Return [x, y] of the center of cell containing provided text 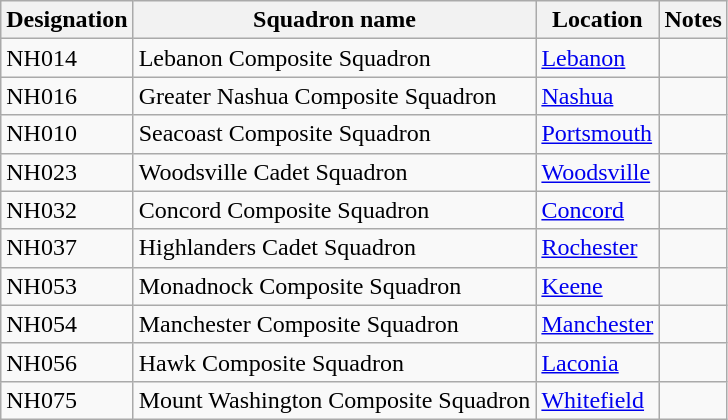
Concord [598, 210]
Designation [67, 20]
Monadnock Composite Squadron [334, 286]
Highlanders Cadet Squadron [334, 248]
Woodsville [598, 172]
NH037 [67, 248]
Greater Nashua Composite Squadron [334, 96]
NH053 [67, 286]
Manchester Composite Squadron [334, 324]
NH054 [67, 324]
Manchester [598, 324]
Seacoast Composite Squadron [334, 134]
Concord Composite Squadron [334, 210]
Location [598, 20]
Lebanon [598, 58]
NH016 [67, 96]
NH075 [67, 400]
NH014 [67, 58]
NH010 [67, 134]
Rochester [598, 248]
Notes [693, 20]
NH032 [67, 210]
Mount Washington Composite Squadron [334, 400]
Woodsville Cadet Squadron [334, 172]
NH056 [67, 362]
Nashua [598, 96]
Portsmouth [598, 134]
Hawk Composite Squadron [334, 362]
NH023 [67, 172]
Whitefield [598, 400]
Keene [598, 286]
Lebanon Composite Squadron [334, 58]
Squadron name [334, 20]
Laconia [598, 362]
